Provide the (x, y) coordinate of the cell's center where the given text is located.  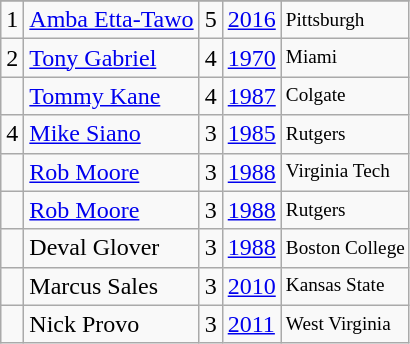
1987 (252, 96)
2010 (252, 286)
Boston College (345, 248)
1985 (252, 134)
Virginia Tech (345, 172)
Colgate (345, 96)
Amba Etta-Tawo (112, 20)
Marcus Sales (112, 286)
1970 (252, 58)
Tommy Kane (112, 96)
2 (12, 58)
Tony Gabriel (112, 58)
Mike Siano (112, 134)
Deval Glover (112, 248)
West Virginia (345, 324)
2011 (252, 324)
2016 (252, 20)
1 (12, 20)
5 (210, 20)
Nick Provo (112, 324)
Pittsburgh (345, 20)
Miami (345, 58)
Kansas State (345, 286)
